Return [X, Y] of the center of cell containing provided text 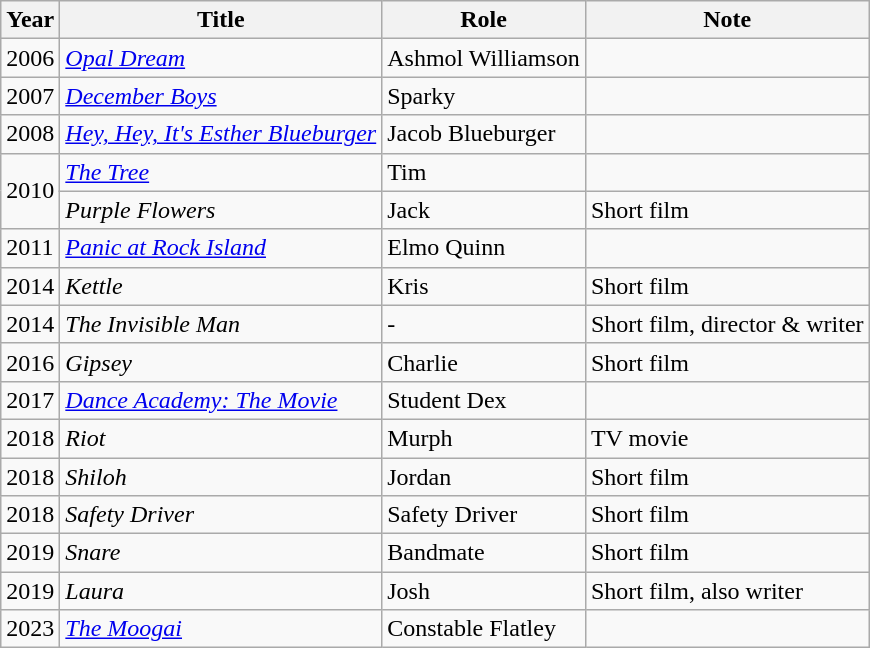
Jack [484, 210]
Hey, Hey, It's Esther Blueburger [221, 134]
Sparky [484, 96]
Gipsey [221, 362]
2010 [30, 191]
Murph [484, 438]
Kris [484, 286]
2006 [30, 58]
Student Dex [484, 400]
2017 [30, 400]
Dance Academy: The Movie [221, 400]
Role [484, 20]
Shiloh [221, 477]
Jordan [484, 477]
Short film, also writer [727, 591]
Tim [484, 172]
Snare [221, 553]
Ashmol Williamson [484, 58]
2011 [30, 248]
Charlie [484, 362]
Note [727, 20]
Purple Flowers [221, 210]
Riot [221, 438]
Opal Dream [221, 58]
2007 [30, 96]
Jacob Blueburger [484, 134]
2016 [30, 362]
The Moogai [221, 629]
Short film, director & writer [727, 324]
The Tree [221, 172]
Elmo Quinn [484, 248]
Kettle [221, 286]
Constable Flatley [484, 629]
Bandmate [484, 553]
- [484, 324]
December Boys [221, 96]
Laura [221, 591]
Panic at Rock Island [221, 248]
2023 [30, 629]
TV movie [727, 438]
Title [221, 20]
2008 [30, 134]
The Invisible Man [221, 324]
Year [30, 20]
Josh [484, 591]
